Capture the cell that displays the provided text and extract its [x, y] central coordinate. 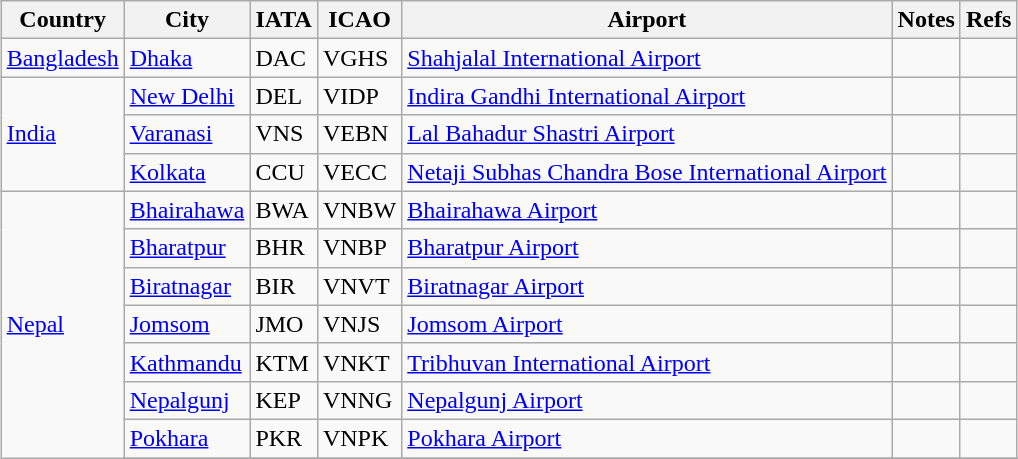
Varanasi [187, 134]
ICAO [359, 20]
KEP [284, 400]
VEBN [359, 134]
Indira Gandhi International Airport [647, 96]
DEL [284, 96]
KTM [284, 362]
Kolkata [187, 172]
IATA [284, 20]
Kathmandu [187, 362]
DAC [284, 58]
Pokhara [187, 438]
VNJS [359, 324]
Bharatpur [187, 248]
BHR [284, 248]
CCU [284, 172]
Jomsom Airport [647, 324]
VGHS [359, 58]
Bharatpur Airport [647, 248]
VNNG [359, 400]
VECC [359, 172]
Biratnagar Airport [647, 286]
Lal Bahadur Shastri Airport [647, 134]
Shahjalal International Airport [647, 58]
Bhairahawa [187, 210]
BIR [284, 286]
Notes [926, 20]
Biratnagar [187, 286]
Bangladesh [62, 58]
VNVT [359, 286]
Bhairahawa Airport [647, 210]
India [62, 134]
VNBP [359, 248]
Tribhuvan International Airport [647, 362]
BWA [284, 210]
VNKT [359, 362]
Nepalgunj [187, 400]
Country [62, 20]
Pokhara Airport [647, 438]
VNBW [359, 210]
VNS [284, 134]
City [187, 20]
Dhaka [187, 58]
VIDP [359, 96]
Nepalgunj Airport [647, 400]
JMO [284, 324]
Airport [647, 20]
Refs [988, 20]
VNPK [359, 438]
New Delhi [187, 96]
Jomsom [187, 324]
Nepal [62, 324]
PKR [284, 438]
Netaji Subhas Chandra Bose International Airport [647, 172]
